Search for the cell housing the specified text and yield its (X, Y) center coordinate. 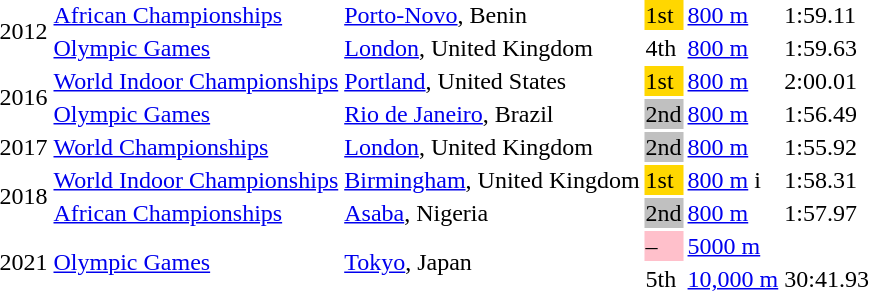
Portland, United States (492, 81)
800 m i (733, 180)
Birmingham, United Kingdom (492, 180)
Rio de Janeiro, Brazil (492, 114)
Asaba, Nigeria (492, 213)
4th (664, 48)
Porto-Novo, Benin (492, 15)
5000 m (733, 246)
– (664, 246)
World Championships (196, 147)
